Extract the [x, y] coordinate from the center of the cell holding the provided text.  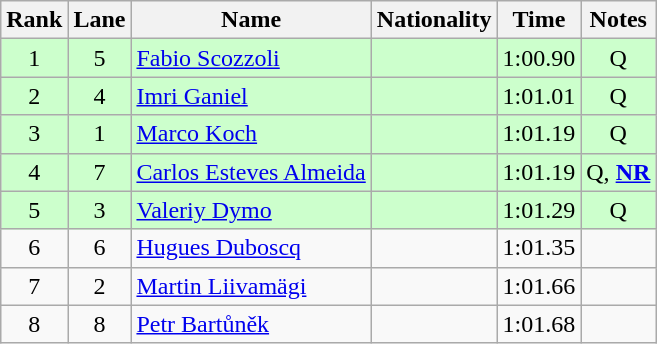
Valeriy Dymo [251, 210]
Name [251, 20]
Carlos Esteves Almeida [251, 172]
Hugues Duboscq [251, 248]
1:01.01 [539, 96]
1:01.68 [539, 324]
Petr Bartůněk [251, 324]
Lane [100, 20]
1:01.35 [539, 248]
Rank [34, 20]
Marco Koch [251, 134]
1:01.29 [539, 210]
Time [539, 20]
Notes [618, 20]
Fabio Scozzoli [251, 58]
1:00.90 [539, 58]
Nationality [434, 20]
Martin Liivamägi [251, 286]
Q, NR [618, 172]
1:01.66 [539, 286]
Imri Ganiel [251, 96]
